Detect which cell encompasses the target text, then output its [x, y] center coordinate. 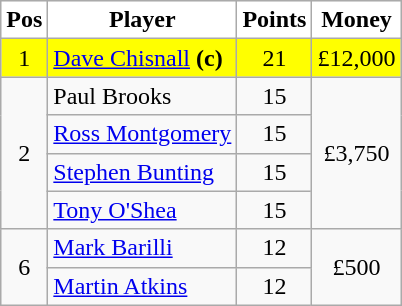
Ross Montgomery [142, 134]
£12,000 [356, 58]
Points [274, 20]
Stephen Bunting [142, 172]
Pos [24, 20]
Mark Barilli [142, 248]
6 [24, 267]
2 [24, 153]
1 [24, 58]
Paul Brooks [142, 96]
£3,750 [356, 153]
£500 [356, 267]
Player [142, 20]
21 [274, 58]
Dave Chisnall (c) [142, 58]
Martin Atkins [142, 286]
Money [356, 20]
Tony O'Shea [142, 210]
